Extract the [X, Y] coordinate from the center of the cell holding the provided text.  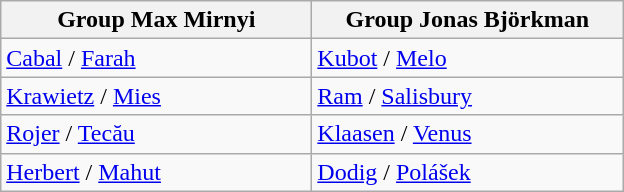
Krawietz / Mies [156, 96]
Dodig / Polášek [468, 172]
Cabal / Farah [156, 58]
Group Jonas Björkman [468, 20]
Ram / Salisbury [468, 96]
Rojer / Tecău [156, 134]
Kubot / Melo [468, 58]
Klaasen / Venus [468, 134]
Herbert / Mahut [156, 172]
Group Max Mirnyi [156, 20]
